Output the [x, y] coordinate of the center of the cell containing the given text.  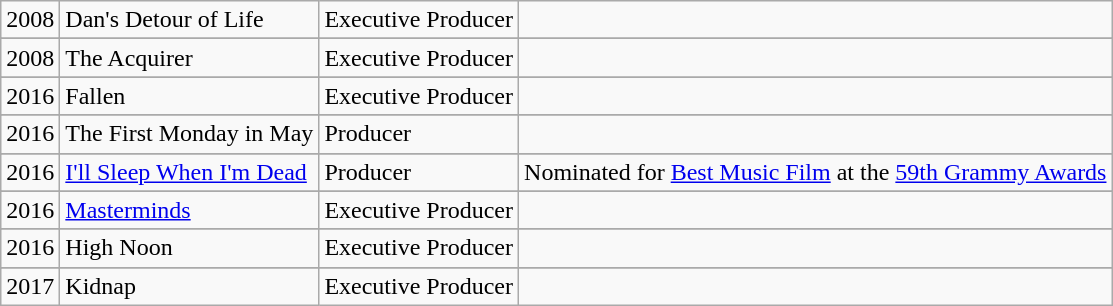
The First Monday in May [190, 134]
2017 [30, 286]
I'll Sleep When I'm Dead [190, 172]
Kidnap [190, 286]
Nominated for Best Music Film at the 59th Grammy Awards [816, 172]
The Acquirer [190, 58]
Fallen [190, 96]
Masterminds [190, 210]
Dan's Detour of Life [190, 20]
High Noon [190, 248]
